Search for the cell housing the specified text and yield its (x, y) center coordinate. 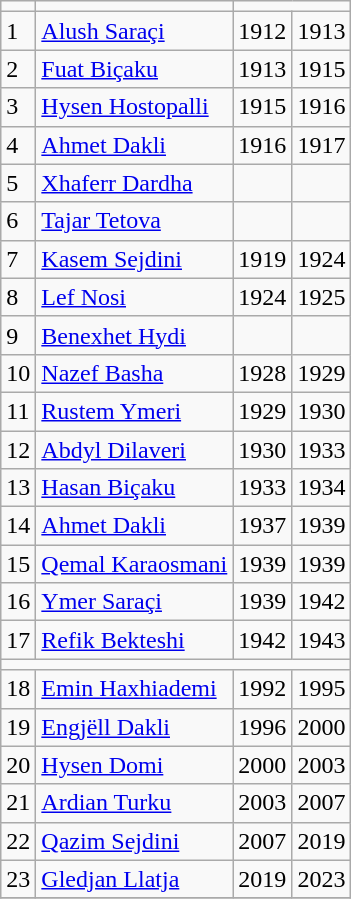
Fuat Biçaku (134, 69)
Emin Haxhiademi (134, 689)
Ardian Turku (134, 803)
5 (18, 183)
22 (18, 841)
21 (18, 803)
10 (18, 373)
Nazef Basha (134, 373)
16 (18, 602)
Xhaferr Dardha (134, 183)
Engjëll Dakli (134, 727)
1917 (322, 145)
1928 (262, 373)
8 (18, 297)
19 (18, 727)
1937 (262, 526)
Hysen Hostopalli (134, 107)
Refik Bekteshi (134, 640)
7 (18, 259)
Kasem Sejdini (134, 259)
Qemal Karaosmani (134, 564)
11 (18, 411)
3 (18, 107)
18 (18, 689)
1 (18, 31)
1912 (262, 31)
Alush Saraçi (134, 31)
1992 (262, 689)
1943 (322, 640)
1925 (322, 297)
Tajar Tetova (134, 221)
14 (18, 526)
Hasan Biçaku (134, 488)
2 (18, 69)
Rustem Ymeri (134, 411)
1919 (262, 259)
1995 (322, 689)
6 (18, 221)
Benexhet Hydi (134, 335)
15 (18, 564)
9 (18, 335)
Hysen Domi (134, 765)
Lef Nosi (134, 297)
Gledjan Llatja (134, 879)
13 (18, 488)
4 (18, 145)
Abdyl Dilaveri (134, 449)
12 (18, 449)
Qazim Sejdini (134, 841)
1996 (262, 727)
Ymer Saraçi (134, 602)
17 (18, 640)
23 (18, 879)
2023 (322, 879)
20 (18, 765)
1934 (322, 488)
